Search for the cell housing the specified text and yield its (X, Y) center coordinate. 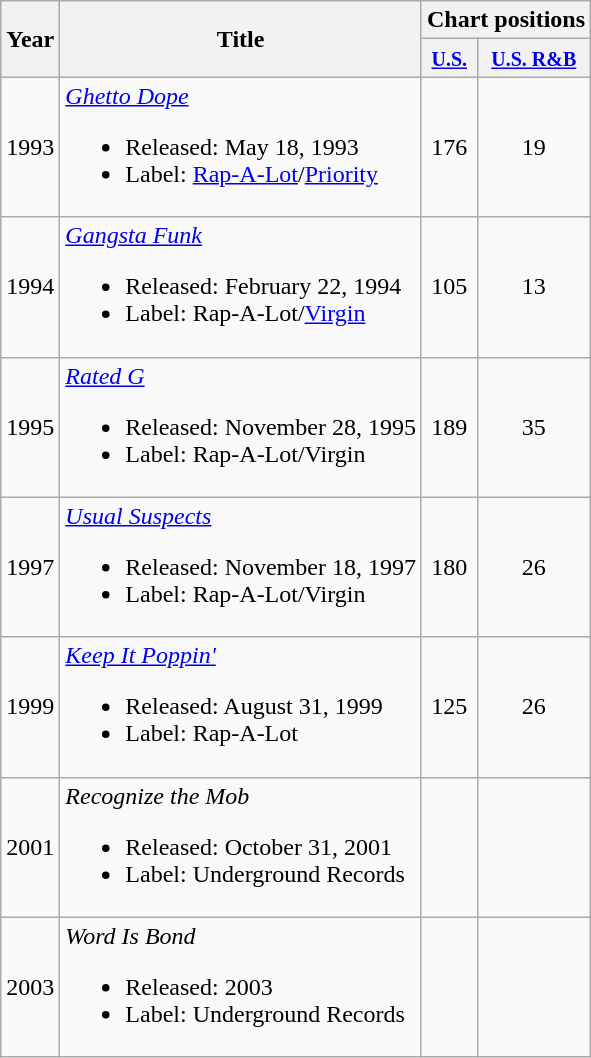
Word Is BondReleased: 2003Label: Underground Records (241, 987)
2003 (30, 987)
Gangsta FunkReleased: February 22, 1994Label: Rap-A-Lot/Virgin (241, 287)
180 (449, 567)
105 (449, 287)
U.S. (449, 58)
Title (241, 39)
Rated GReleased: November 28, 1995Label: Rap-A-Lot/Virgin (241, 427)
1997 (30, 567)
Usual SuspectsReleased: November 18, 1997Label: Rap-A-Lot/Virgin (241, 567)
Keep It Poppin'Released: August 31, 1999Label: Rap-A-Lot (241, 707)
1994 (30, 287)
1993 (30, 147)
Ghetto DopeReleased: May 18, 1993Label: Rap-A-Lot/Priority (241, 147)
1995 (30, 427)
U.S. R&B (534, 58)
Chart positions (506, 20)
125 (449, 707)
189 (449, 427)
35 (534, 427)
2001 (30, 847)
Recognize the MobReleased: October 31, 2001Label: Underground Records (241, 847)
176 (449, 147)
Year (30, 39)
13 (534, 287)
19 (534, 147)
1999 (30, 707)
